Locate the cell with the specified text and output its [X, Y] center coordinate. 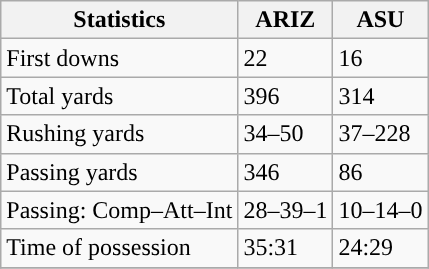
28–39–1 [286, 210]
Statistics [120, 20]
396 [286, 96]
10–14–0 [380, 210]
16 [380, 58]
ARIZ [286, 20]
86 [380, 172]
314 [380, 96]
Time of possession [120, 248]
Rushing yards [120, 134]
37–228 [380, 134]
First downs [120, 58]
24:29 [380, 248]
346 [286, 172]
Total yards [120, 96]
34–50 [286, 134]
ASU [380, 20]
Passing yards [120, 172]
22 [286, 58]
35:31 [286, 248]
Passing: Comp–Att–Int [120, 210]
